Pinpoint the cell where the given text exists, returning its [X, Y] midpoint coordinate. 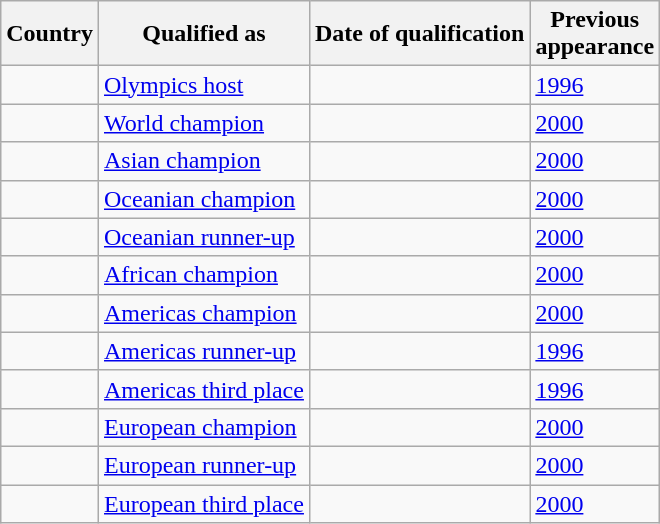
Date of qualification [419, 34]
Americas third place [204, 389]
European runner-up [204, 465]
World champion [204, 123]
Oceanian runner-up [204, 237]
Olympics host [204, 85]
Previous appearance [595, 34]
Americas runner-up [204, 351]
Qualified as [204, 34]
Asian champion [204, 161]
Oceanian champion [204, 199]
European third place [204, 503]
Americas champion [204, 313]
European champion [204, 427]
Country [50, 34]
African champion [204, 275]
